Scan for the cell matching the given text and deliver its (x, y) coordinate at center. 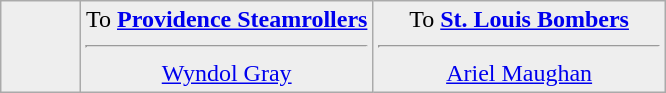
To Providence SteamrollersWyndol Gray (226, 47)
To St. Louis BombersAriel Maughan (519, 47)
